Capture the cell that displays the provided text and extract its [x, y] central coordinate. 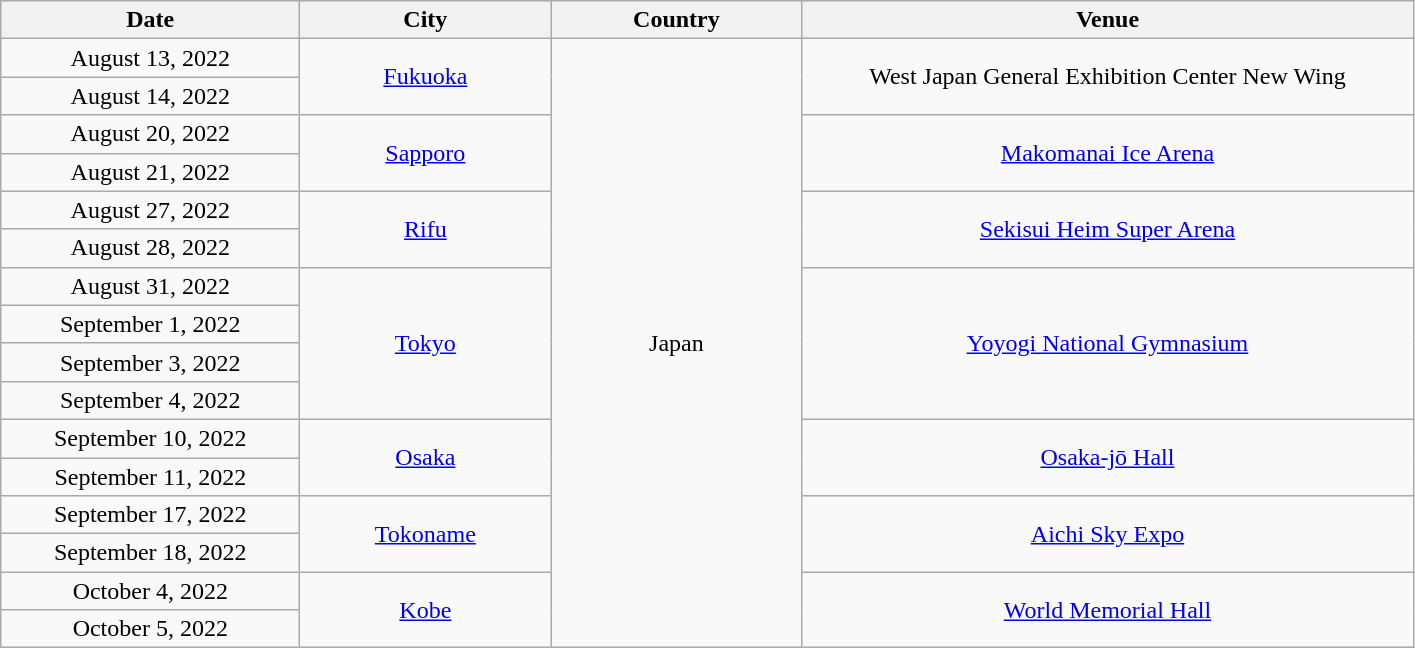
October 5, 2022 [150, 629]
September 4, 2022 [150, 400]
August 20, 2022 [150, 134]
Osaka [426, 457]
Japan [676, 344]
Venue [1108, 20]
West Japan General Exhibition Center New Wing [1108, 77]
Kobe [426, 610]
September 18, 2022 [150, 553]
Aichi Sky Expo [1108, 534]
Makomanai Ice Arena [1108, 153]
August 21, 2022 [150, 172]
Sekisui Heim Super Arena [1108, 229]
August 27, 2022 [150, 210]
September 10, 2022 [150, 438]
City [426, 20]
Tokoname [426, 534]
Date [150, 20]
Tokyo [426, 343]
September 11, 2022 [150, 477]
August 13, 2022 [150, 58]
Yoyogi National Gymnasium [1108, 343]
Country [676, 20]
Osaka-jō Hall [1108, 457]
Sapporo [426, 153]
October 4, 2022 [150, 591]
World Memorial Hall [1108, 610]
Fukuoka [426, 77]
September 17, 2022 [150, 515]
September 1, 2022 [150, 324]
August 28, 2022 [150, 248]
August 14, 2022 [150, 96]
August 31, 2022 [150, 286]
Rifu [426, 229]
September 3, 2022 [150, 362]
